Determine the [x, y] coordinate at the center of the cell enclosing the given text.  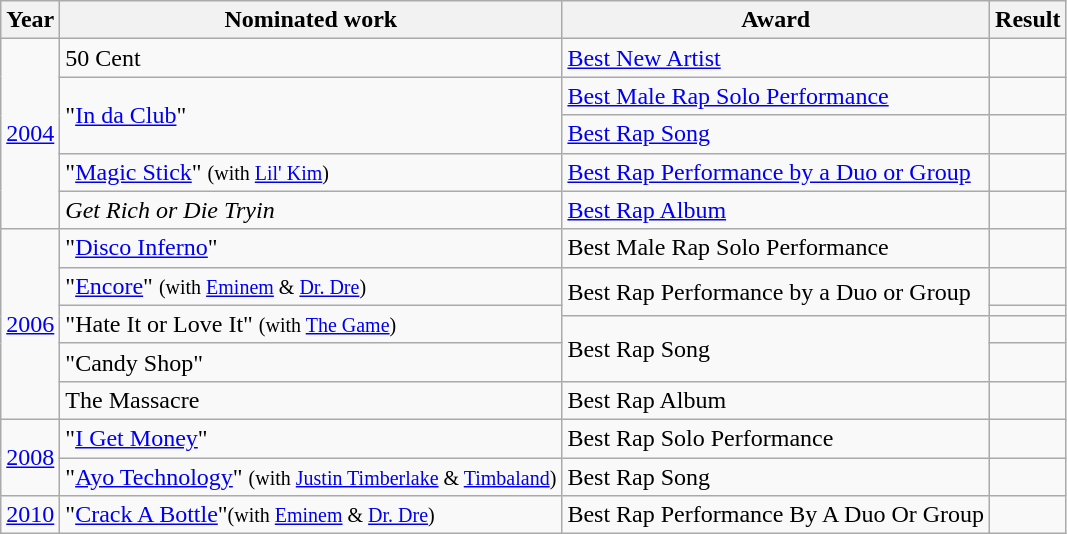
"Disco Inferno" [311, 248]
Result [1028, 20]
"Hate It or Love It" (with The Game) [311, 324]
Best Rap Solo Performance [776, 438]
2008 [30, 457]
2004 [30, 134]
"Candy Shop" [311, 362]
Best New Artist [776, 58]
"In da Club" [311, 115]
50 Cent [311, 58]
Year [30, 20]
2006 [30, 324]
"I Get Money" [311, 438]
"Ayo Technology" (with Justin Timberlake & Timbaland) [311, 477]
Best Rap Performance By A Duo Or Group [776, 515]
2010 [30, 515]
Award [776, 20]
Nominated work [311, 20]
"Encore" (with Eminem & Dr. Dre) [311, 286]
Get Rich or Die Tryin [311, 210]
The Massacre [311, 400]
"Crack A Bottle"(with Eminem & Dr. Dre) [311, 515]
"Magic Stick" (with Lil' Kim) [311, 172]
